Extract the [x, y] coordinate from the center of the cell holding the provided text.  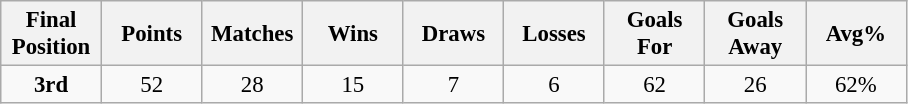
Goals For [654, 34]
15 [354, 85]
26 [756, 85]
Final Position [52, 34]
3rd [52, 85]
62 [654, 85]
Draws [454, 34]
Goals Away [756, 34]
Matches [252, 34]
62% [856, 85]
Points [152, 34]
6 [554, 85]
7 [454, 85]
Avg% [856, 34]
Losses [554, 34]
52 [152, 85]
28 [252, 85]
Wins [354, 34]
